From the cell containing the given text, extract its center point as (x, y) coordinate. 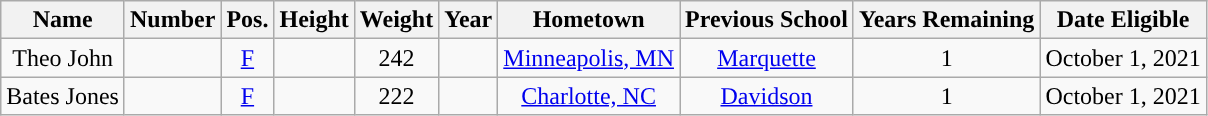
Number (172, 20)
222 (396, 96)
Previous School (767, 20)
242 (396, 58)
Year (468, 20)
Years Remaining (946, 20)
Name (63, 20)
Height (314, 20)
Date Eligible (1123, 20)
Davidson (767, 96)
Pos. (248, 20)
Hometown (589, 20)
Minneapolis, MN (589, 58)
Bates Jones (63, 96)
Theo John (63, 58)
Marquette (767, 58)
Weight (396, 20)
Charlotte, NC (589, 96)
